Return (x, y) of the center of cell containing provided text 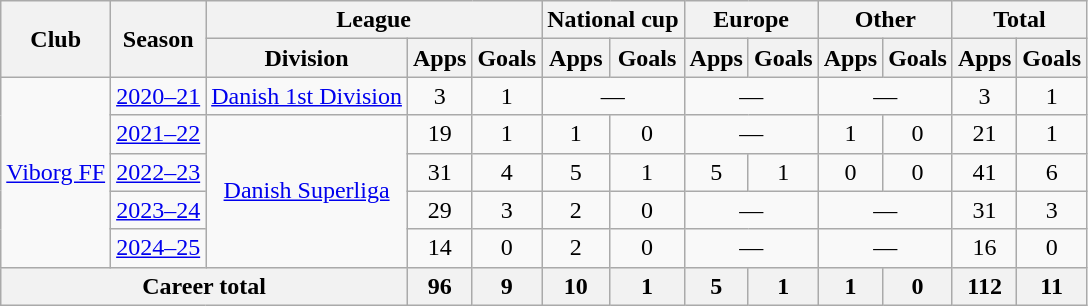
10 (576, 286)
29 (439, 210)
Other (885, 20)
Season (158, 39)
2023–24 (158, 210)
Danish Superliga (307, 191)
2022–23 (158, 172)
2024–25 (158, 248)
41 (984, 172)
Division (307, 58)
2020–21 (158, 96)
2021–22 (158, 134)
4 (507, 172)
National cup (613, 20)
14 (439, 248)
Career total (204, 286)
9 (507, 286)
19 (439, 134)
Danish 1st Division (307, 96)
League (374, 20)
Viborg FF (56, 172)
11 (1052, 286)
Europe (751, 20)
16 (984, 248)
21 (984, 134)
6 (1052, 172)
112 (984, 286)
96 (439, 286)
Total (1019, 20)
Club (56, 39)
